Return (X, Y) of the center of cell containing provided text 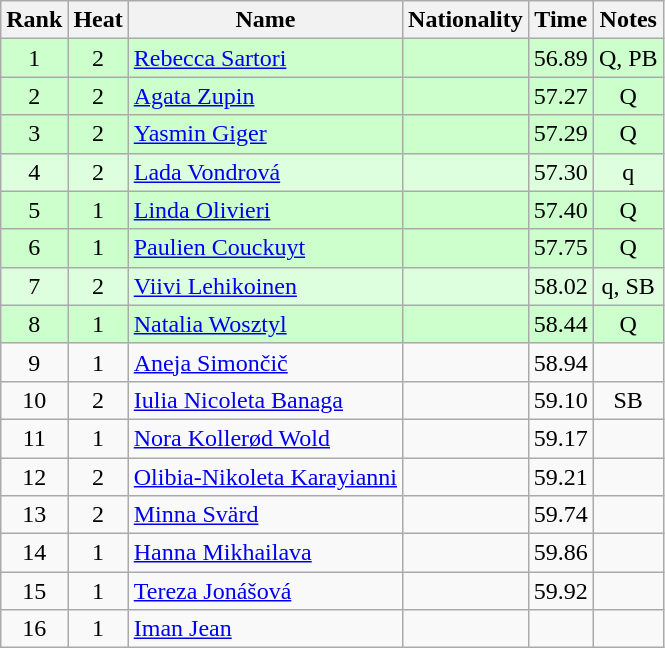
Lada Vondrová (265, 172)
SB (628, 400)
Iulia Nicoleta Banaga (265, 400)
Nationality (466, 20)
14 (34, 553)
57.75 (560, 248)
59.92 (560, 591)
59.17 (560, 438)
59.21 (560, 477)
59.10 (560, 400)
Natalia Wosztyl (265, 324)
Time (560, 20)
16 (34, 629)
Aneja Simončič (265, 362)
57.29 (560, 134)
57.30 (560, 172)
12 (34, 477)
11 (34, 438)
Heat (98, 20)
Notes (628, 20)
Agata Zupin (265, 96)
9 (34, 362)
13 (34, 515)
58.44 (560, 324)
3 (34, 134)
Viivi Lehikoinen (265, 286)
57.40 (560, 210)
Q, PB (628, 58)
Paulien Couckuyt (265, 248)
5 (34, 210)
Iman Jean (265, 629)
4 (34, 172)
Linda Olivieri (265, 210)
q (628, 172)
Rebecca Sartori (265, 58)
59.86 (560, 553)
56.89 (560, 58)
Name (265, 20)
Rank (34, 20)
6 (34, 248)
8 (34, 324)
10 (34, 400)
Olibia-Nikoleta Karayianni (265, 477)
Tereza Jonášová (265, 591)
58.94 (560, 362)
Nora Kollerød Wold (265, 438)
59.74 (560, 515)
58.02 (560, 286)
q, SB (628, 286)
Minna Svärd (265, 515)
7 (34, 286)
15 (34, 591)
Hanna Mikhailava (265, 553)
57.27 (560, 96)
Yasmin Giger (265, 134)
